For the text-containing cell, return its midpoint in (X, Y) coordinate format. 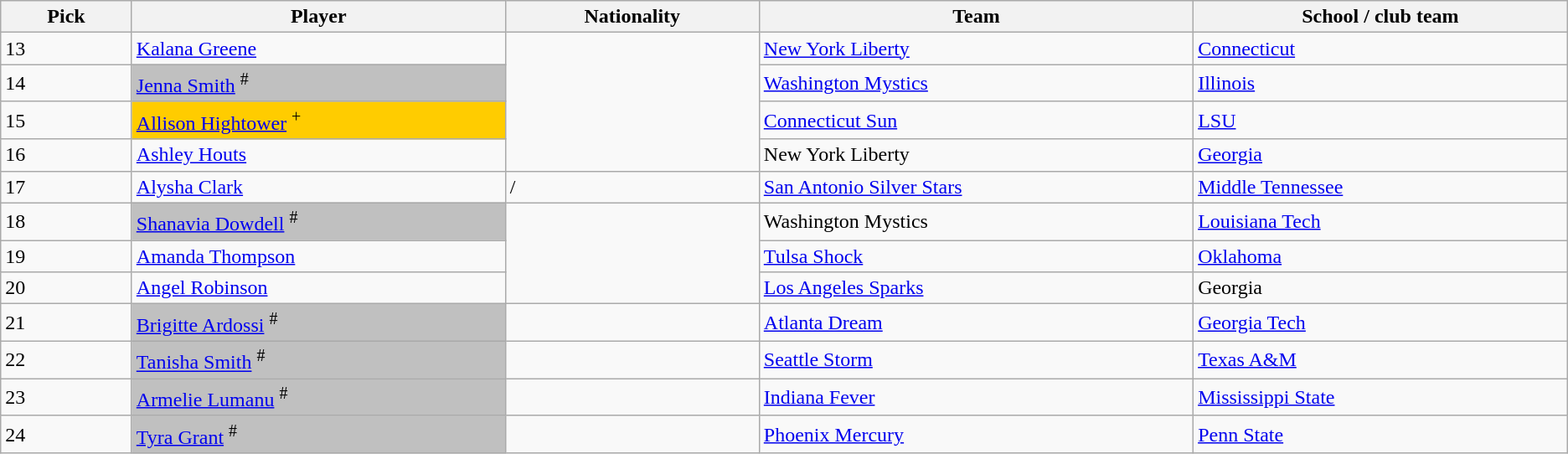
School / club team (1380, 17)
20 (67, 288)
Georgia Tech (1380, 323)
Alysha Clark (318, 187)
Player (318, 17)
Team (976, 17)
13 (67, 49)
Angel Robinson (318, 288)
Armelie Lumanu # (318, 397)
Oklahoma (1380, 256)
/ (632, 187)
16 (67, 155)
Connecticut (1380, 49)
Middle Tennessee (1380, 187)
Tyra Grant # (318, 434)
Illinois (1380, 84)
Seattle Storm (976, 360)
17 (67, 187)
14 (67, 84)
Allison Hightower + (318, 121)
Phoenix Mercury (976, 434)
21 (67, 323)
23 (67, 397)
Kalana Greene (318, 49)
Louisiana Tech (1380, 221)
Shanavia Dowdell # (318, 221)
Connecticut Sun (976, 121)
Los Angeles Sparks (976, 288)
Atlanta Dream (976, 323)
Tanisha Smith # (318, 360)
18 (67, 221)
15 (67, 121)
Amanda Thompson (318, 256)
Pick (67, 17)
Brigitte Ardossi # (318, 323)
24 (67, 434)
Jenna Smith # (318, 84)
Indiana Fever (976, 397)
Tulsa Shock (976, 256)
Texas A&M (1380, 360)
Penn State (1380, 434)
LSU (1380, 121)
Mississippi State (1380, 397)
Nationality (632, 17)
Ashley Houts (318, 155)
San Antonio Silver Stars (976, 187)
19 (67, 256)
22 (67, 360)
